For the text-containing cell, return its midpoint in (X, Y) coordinate format. 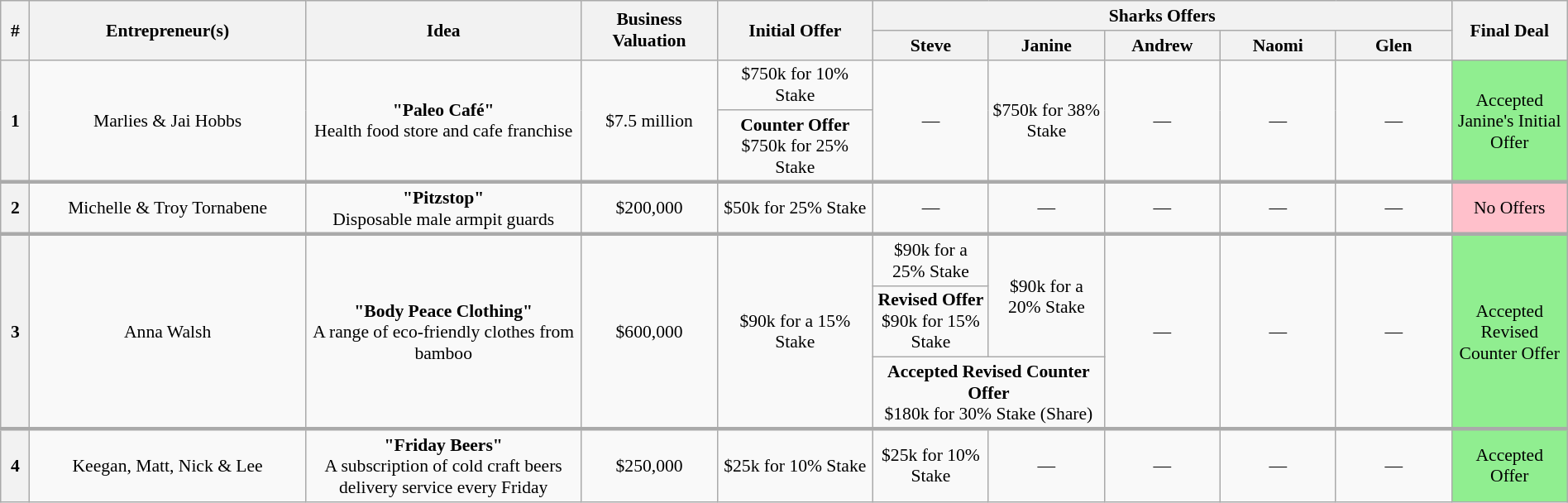
Michelle & Troy Tornabene (168, 208)
Final Deal (1509, 30)
$750k for 38% Stake (1046, 121)
Anna Walsh (168, 332)
Accepted Offer (1509, 466)
Sharks Offers (1162, 16)
4 (15, 466)
No Offers (1509, 208)
$90k for a 15% Stake (795, 332)
$90k for a 25% Stake (930, 260)
$250,000 (649, 466)
Counter Offer $750k for 25% Stake (795, 147)
$750k for 10% Stake (795, 84)
$200,000 (649, 208)
Business Valuation (649, 30)
# (15, 30)
Keegan, Matt, Nick & Lee (168, 466)
Accepted Janine's Initial Offer (1509, 121)
"Body Peace Clothing" A range of eco-friendly clothes from bamboo (443, 332)
"Friday Beers" A subscription of cold craft beers delivery service every Friday (443, 466)
Initial Offer (795, 30)
"Paleo Café" Health food store and cafe franchise (443, 121)
$600,000 (649, 332)
Steve (930, 46)
Revised Offer$90k for 15% Stake (930, 321)
Glen (1394, 46)
$50k for 25% Stake (795, 208)
3 (15, 332)
Naomi (1278, 46)
Accepted Revised Counter Offer (1509, 332)
Janine (1046, 46)
$90k for a 20% Stake (1046, 296)
Andrew (1162, 46)
Accepted Revised Counter Offer$180k for 30% Stake (Share) (988, 394)
2 (15, 208)
Idea (443, 30)
"Pitzstop" Disposable male armpit guards (443, 208)
Marlies & Jai Hobbs (168, 121)
1 (15, 121)
Entrepreneur(s) (168, 30)
$7.5 million (649, 121)
